Locate the cell with the specified text and output its (X, Y) center coordinate. 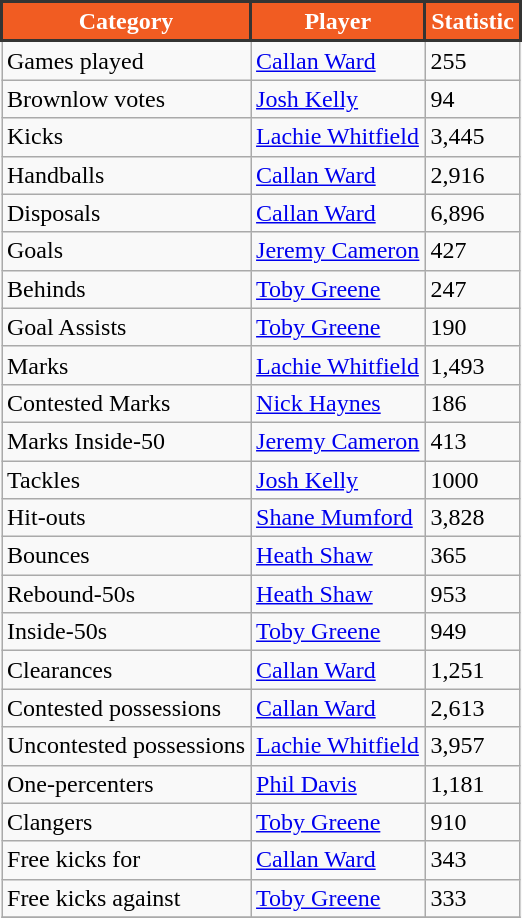
Disposals (126, 213)
186 (472, 403)
Behinds (126, 289)
Free kicks for (126, 860)
6,896 (472, 213)
Player (338, 22)
Hit-outs (126, 518)
94 (472, 99)
Marks Inside-50 (126, 441)
3,957 (472, 746)
Kicks (126, 137)
Games played (126, 60)
Shane Mumford (338, 518)
Clangers (126, 822)
Phil Davis (338, 784)
Goals (126, 251)
333 (472, 898)
247 (472, 289)
2,613 (472, 708)
Bounces (126, 556)
Handballs (126, 175)
Goal Assists (126, 327)
Category (126, 22)
Rebound-50s (126, 594)
Tackles (126, 479)
949 (472, 632)
1000 (472, 479)
Nick Haynes (338, 403)
Clearances (126, 670)
413 (472, 441)
255 (472, 60)
1,181 (472, 784)
Uncontested possessions (126, 746)
Brownlow votes (126, 99)
3,445 (472, 137)
190 (472, 327)
3,828 (472, 518)
953 (472, 594)
Contested possessions (126, 708)
1,251 (472, 670)
427 (472, 251)
343 (472, 860)
Inside-50s (126, 632)
One-percenters (126, 784)
Marks (126, 365)
910 (472, 822)
2,916 (472, 175)
Statistic (472, 22)
365 (472, 556)
Free kicks against (126, 898)
Contested Marks (126, 403)
1,493 (472, 365)
